Return (X, Y) of the center of cell containing provided text 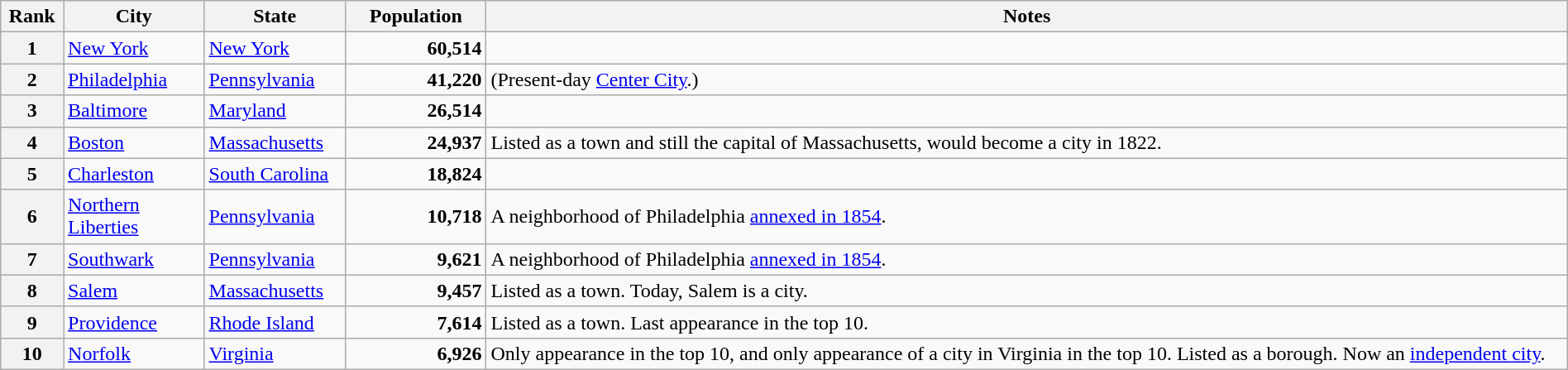
Providence (134, 322)
1 (32, 48)
5 (32, 174)
Listed as a town. Today, Salem is a city. (1027, 291)
Population (415, 17)
Notes (1027, 17)
Southwark (134, 259)
City (134, 17)
(Present-day Center City.) (1027, 79)
Charleston (134, 174)
Rank (32, 17)
10 (32, 353)
Rhode Island (275, 322)
4 (32, 142)
Norfolk (134, 353)
Virginia (275, 353)
10,718 (415, 217)
7 (32, 259)
6,926 (415, 353)
24,937 (415, 142)
Philadelphia (134, 79)
3 (32, 111)
8 (32, 291)
9 (32, 322)
6 (32, 217)
9,457 (415, 291)
Salem (134, 291)
Northern Liberties (134, 217)
9,621 (415, 259)
Only appearance in the top 10, and only appearance of a city in Virginia in the top 10. Listed as a borough. Now an independent city. (1027, 353)
Maryland (275, 111)
60,514 (415, 48)
Listed as a town. Last appearance in the top 10. (1027, 322)
7,614 (415, 322)
Listed as a town and still the capital of Massachusetts, would become a city in 1822. (1027, 142)
41,220 (415, 79)
State (275, 17)
Baltimore (134, 111)
26,514 (415, 111)
18,824 (415, 174)
2 (32, 79)
South Carolina (275, 174)
Boston (134, 142)
